From the cell containing the given text, extract its center point as (x, y) coordinate. 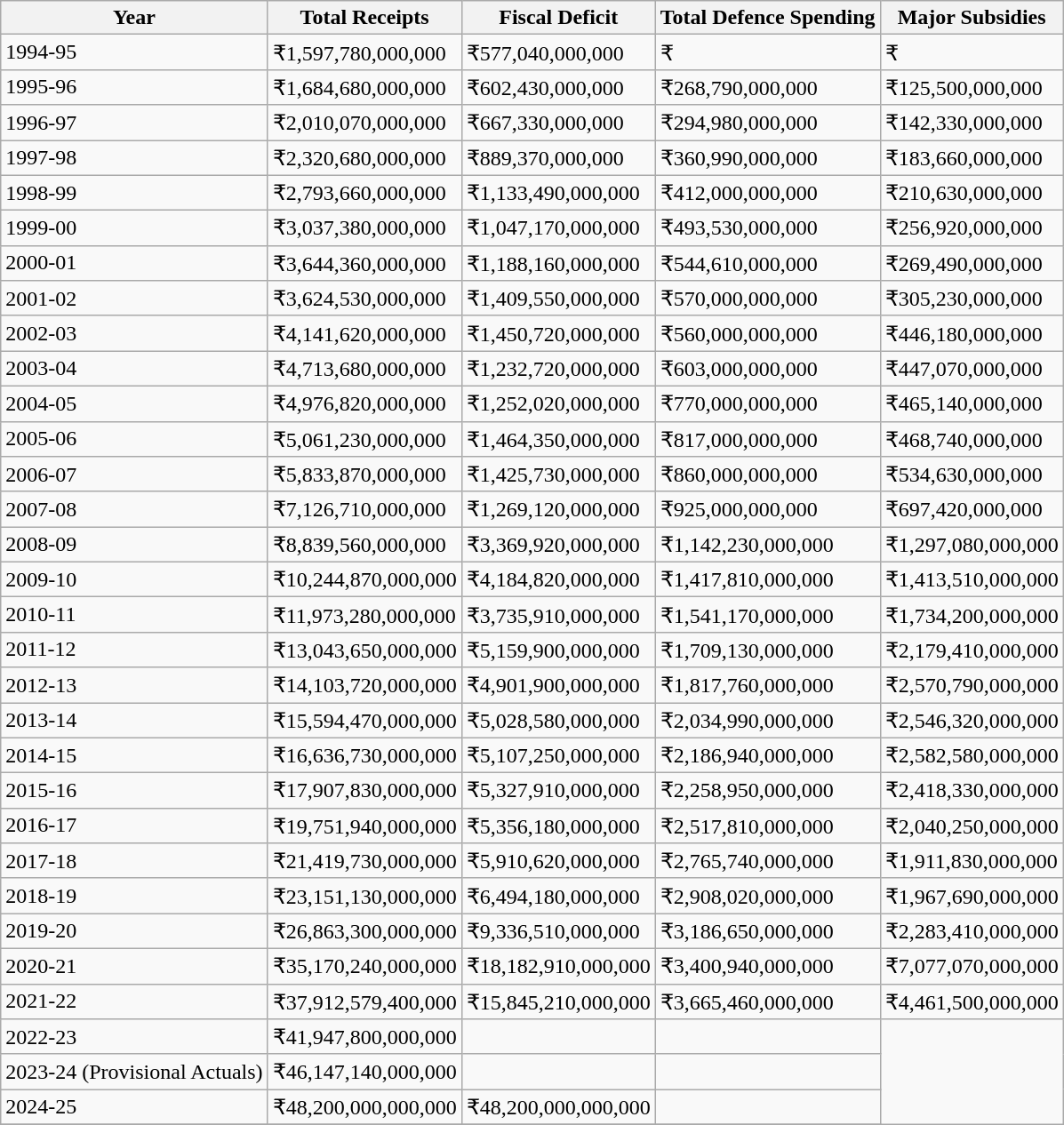
₹1,734,200,000,000 (972, 615)
₹2,179,410,000,000 (972, 650)
₹3,735,910,000,000 (558, 615)
2018-19 (134, 896)
2021-22 (134, 1001)
1996-97 (134, 123)
₹3,186,650,000,000 (768, 931)
₹10,244,870,000,000 (364, 579)
₹15,594,470,000,000 (364, 720)
₹7,077,070,000,000 (972, 966)
2016-17 (134, 826)
₹577,040,000,000 (558, 52)
₹15,845,210,000,000 (558, 1001)
₹2,258,950,000,000 (768, 791)
₹6,494,180,000,000 (558, 896)
₹294,980,000,000 (768, 123)
₹8,839,560,000,000 (364, 545)
₹210,630,000,000 (972, 193)
₹1,684,680,000,000 (364, 87)
1997-98 (134, 158)
2017-18 (134, 861)
₹1,188,160,000,000 (558, 263)
₹9,336,510,000,000 (558, 931)
₹5,061,230,000,000 (364, 439)
₹4,184,820,000,000 (558, 579)
₹2,517,810,000,000 (768, 826)
2024-25 (134, 1107)
₹1,142,230,000,000 (768, 545)
₹697,420,000,000 (972, 509)
₹13,043,650,000,000 (364, 650)
₹1,417,810,000,000 (768, 579)
₹465,140,000,000 (972, 403)
₹5,833,870,000,000 (364, 475)
₹570,000,000,000 (768, 299)
2003-04 (134, 369)
₹305,230,000,000 (972, 299)
2007-08 (134, 509)
Total Receipts (364, 18)
₹5,159,900,000,000 (558, 650)
2012-13 (134, 685)
₹37,912,579,400,000 (364, 1001)
₹3,369,920,000,000 (558, 545)
₹183,660,000,000 (972, 158)
₹4,713,680,000,000 (364, 369)
2023-24 (Provisional Actuals) (134, 1072)
₹560,000,000,000 (768, 333)
2020-21 (134, 966)
₹1,464,350,000,000 (558, 439)
₹35,170,240,000,000 (364, 966)
2009-10 (134, 579)
₹41,947,800,000,000 (364, 1037)
2000-01 (134, 263)
₹46,147,140,000,000 (364, 1072)
₹603,000,000,000 (768, 369)
₹142,330,000,000 (972, 123)
₹446,180,000,000 (972, 333)
₹1,597,780,000,000 (364, 52)
₹5,327,910,000,000 (558, 791)
₹5,028,580,000,000 (558, 720)
₹2,570,790,000,000 (972, 685)
₹3,644,360,000,000 (364, 263)
₹18,182,910,000,000 (558, 966)
₹256,920,000,000 (972, 228)
₹2,418,330,000,000 (972, 791)
₹2,765,740,000,000 (768, 861)
₹26,863,300,000,000 (364, 931)
₹4,901,900,000,000 (558, 685)
₹2,040,250,000,000 (972, 826)
1995-96 (134, 87)
₹4,976,820,000,000 (364, 403)
₹1,911,830,000,000 (972, 861)
₹1,425,730,000,000 (558, 475)
₹493,530,000,000 (768, 228)
₹1,413,510,000,000 (972, 579)
2022-23 (134, 1037)
₹5,910,620,000,000 (558, 861)
₹2,546,320,000,000 (972, 720)
Total Defence Spending (768, 18)
₹3,665,460,000,000 (768, 1001)
₹1,269,120,000,000 (558, 509)
₹534,630,000,000 (972, 475)
₹4,141,620,000,000 (364, 333)
₹667,330,000,000 (558, 123)
₹1,297,080,000,000 (972, 545)
2010-11 (134, 615)
2019-20 (134, 931)
2004-05 (134, 403)
₹2,034,990,000,000 (768, 720)
₹602,430,000,000 (558, 87)
₹11,973,280,000,000 (364, 615)
₹544,610,000,000 (768, 263)
₹2,908,020,000,000 (768, 896)
₹4,461,500,000,000 (972, 1001)
₹770,000,000,000 (768, 403)
₹1,232,720,000,000 (558, 369)
₹268,790,000,000 (768, 87)
1994-95 (134, 52)
₹1,709,130,000,000 (768, 650)
2008-09 (134, 545)
₹889,370,000,000 (558, 158)
₹19,751,940,000,000 (364, 826)
₹447,070,000,000 (972, 369)
₹1,541,170,000,000 (768, 615)
₹2,010,070,000,000 (364, 123)
2006-07 (134, 475)
₹7,126,710,000,000 (364, 509)
₹269,490,000,000 (972, 263)
Year (134, 18)
₹2,320,680,000,000 (364, 158)
₹2,283,410,000,000 (972, 931)
Major Subsidies (972, 18)
₹860,000,000,000 (768, 475)
₹21,419,730,000,000 (364, 861)
₹2,582,580,000,000 (972, 755)
2015-16 (134, 791)
₹16,636,730,000,000 (364, 755)
Fiscal Deficit (558, 18)
₹1,409,550,000,000 (558, 299)
₹1,450,720,000,000 (558, 333)
₹1,252,020,000,000 (558, 403)
₹14,103,720,000,000 (364, 685)
₹3,624,530,000,000 (364, 299)
₹1,967,690,000,000 (972, 896)
₹1,133,490,000,000 (558, 193)
₹1,817,760,000,000 (768, 685)
2002-03 (134, 333)
₹360,990,000,000 (768, 158)
₹5,356,180,000,000 (558, 826)
2013-14 (134, 720)
₹3,037,380,000,000 (364, 228)
1998-99 (134, 193)
₹17,907,830,000,000 (364, 791)
2011-12 (134, 650)
₹412,000,000,000 (768, 193)
₹3,400,940,000,000 (768, 966)
₹125,500,000,000 (972, 87)
2005-06 (134, 439)
₹925,000,000,000 (768, 509)
₹1,047,170,000,000 (558, 228)
₹23,151,130,000,000 (364, 896)
₹2,186,940,000,000 (768, 755)
₹2,793,660,000,000 (364, 193)
₹817,000,000,000 (768, 439)
1999-00 (134, 228)
₹5,107,250,000,000 (558, 755)
2014-15 (134, 755)
2001-02 (134, 299)
₹468,740,000,000 (972, 439)
